Determine the [X, Y] coordinate at the center of the cell enclosing the given text.  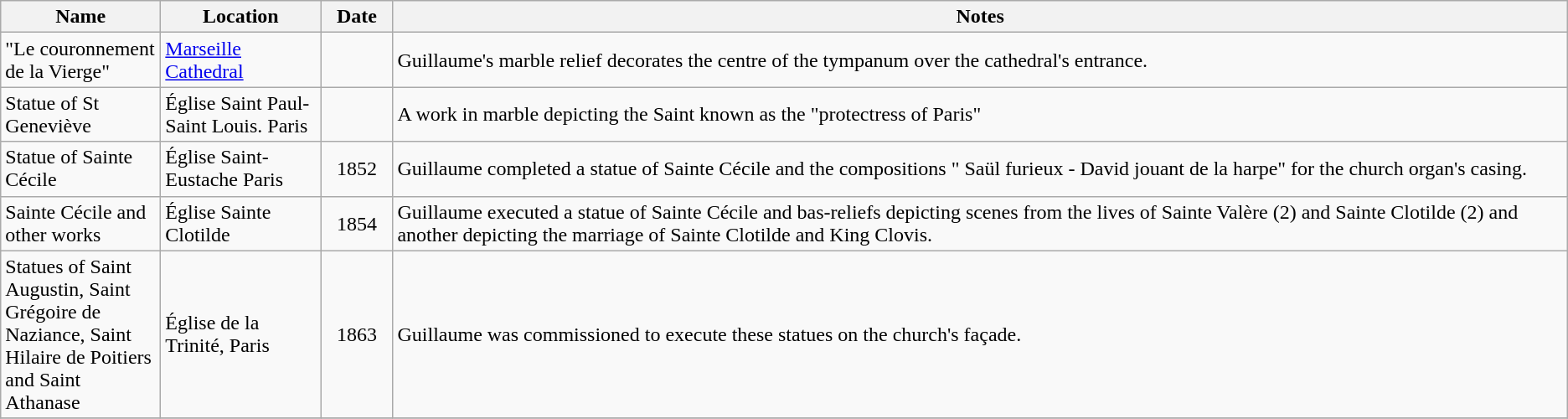
Guillaume completed a statue of Sainte Cécile and the compositions " Saül furieux - David jouant de la harpe" for the church organ's casing. [980, 169]
1852 [357, 169]
Marseille Cathedral [241, 60]
Location [241, 17]
Statue of St Geneviève [80, 114]
Guillaume's marble relief decorates the centre of the tympanum over the cathedral's entrance. [980, 60]
Statue of Sainte Cécile [80, 169]
Église de la Trinité, Paris [241, 334]
1854 [357, 223]
"Le couronnement de la Vierge" [80, 60]
Guillaume was commissioned to execute these statues on the church's façade. [980, 334]
Notes [980, 17]
A work in marble depicting the Saint known as the "protectress of Paris" [980, 114]
Statues of Saint Augustin, Saint Grégoire de Naziance, Saint Hilaire de Poitiers and Saint Athanase [80, 334]
Église Sainte Clotilde [241, 223]
Sainte Cécile and other works [80, 223]
Name [80, 17]
1863 [357, 334]
Église Saint-Eustache Paris [241, 169]
Église Saint Paul-Saint Louis. Paris [241, 114]
Date [357, 17]
